For the text-containing cell, return its midpoint in [x, y] coordinate format. 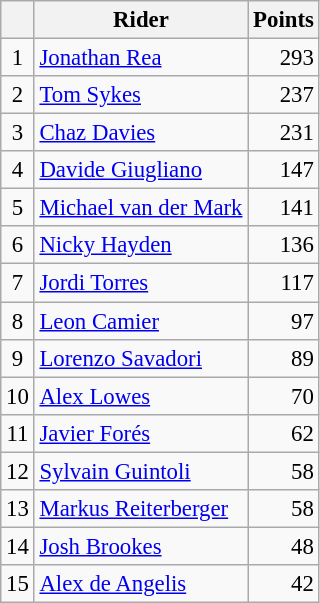
48 [284, 546]
Lorenzo Savadori [141, 358]
14 [18, 546]
237 [284, 95]
141 [284, 208]
8 [18, 321]
42 [284, 584]
Rider [141, 20]
Tom Sykes [141, 95]
89 [284, 358]
1 [18, 58]
7 [18, 283]
117 [284, 283]
97 [284, 321]
5 [18, 208]
Points [284, 20]
293 [284, 58]
Markus Reiterberger [141, 509]
11 [18, 433]
2 [18, 95]
12 [18, 471]
Michael van der Mark [141, 208]
4 [18, 170]
Jonathan Rea [141, 58]
3 [18, 133]
9 [18, 358]
Josh Brookes [141, 546]
15 [18, 584]
Alex de Angelis [141, 584]
147 [284, 170]
Davide Giugliano [141, 170]
231 [284, 133]
62 [284, 433]
Javier Forés [141, 433]
Alex Lowes [141, 396]
Jordi Torres [141, 283]
10 [18, 396]
70 [284, 396]
Leon Camier [141, 321]
13 [18, 509]
Chaz Davies [141, 133]
6 [18, 245]
136 [284, 245]
Nicky Hayden [141, 245]
Sylvain Guintoli [141, 471]
